From the cell containing the given text, extract its center point as [X, Y] coordinate. 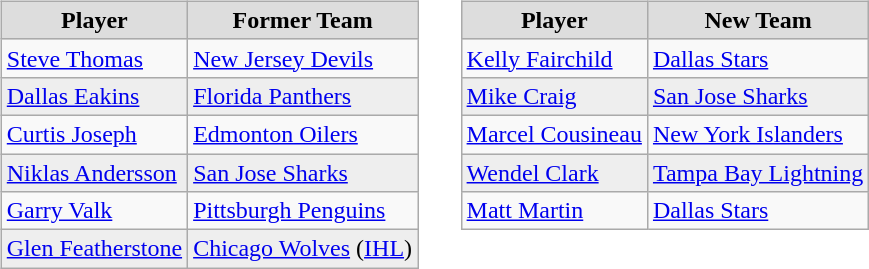
Matt Martin [554, 211]
Tampa Bay Lightning [758, 173]
Wendel Clark [554, 173]
New York Islanders [758, 134]
Chicago Wolves (IHL) [303, 249]
Pittsburgh Penguins [303, 211]
Marcel Cousineau [554, 134]
Florida Panthers [303, 96]
Former Team [303, 20]
New Jersey Devils [303, 58]
Garry Valk [94, 211]
Mike Craig [554, 96]
Edmonton Oilers [303, 134]
Kelly Fairchild [554, 58]
Dallas Eakins [94, 96]
Curtis Joseph [94, 134]
Steve Thomas [94, 58]
New Team [758, 20]
Glen Featherstone [94, 249]
Niklas Andersson [94, 173]
